Return the (x, y) coordinate for the center point of the cell that contains the specified text.  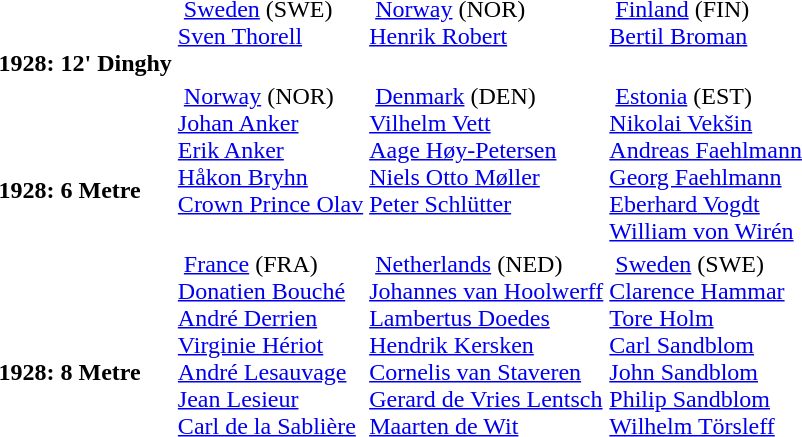
Denmark (DEN)Vilhelm VettAage Høy-PetersenNiels Otto MøllerPeter Schlütter (486, 164)
Norway (NOR)Johan AnkerErik AnkerHåkon BryhnCrown Prince Olav (270, 164)
